Output the [x, y] coordinate of the center of the cell containing the given text.  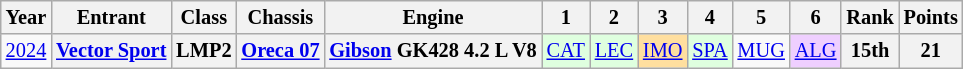
Gibson GK428 4.2 L V8 [432, 51]
2024 [26, 51]
1 [566, 17]
Points [931, 17]
Engine [432, 17]
IMO [662, 51]
6 [816, 17]
Class [204, 17]
MUG [762, 51]
Oreca 07 [280, 51]
ALG [816, 51]
4 [710, 17]
Entrant [111, 17]
CAT [566, 51]
21 [931, 51]
5 [762, 17]
2 [614, 17]
SPA [710, 51]
Year [26, 17]
Chassis [280, 17]
3 [662, 17]
LEC [614, 51]
15th [870, 51]
Vector Sport [111, 51]
Rank [870, 17]
LMP2 [204, 51]
